For the text-containing cell, return its midpoint in [X, Y] coordinate format. 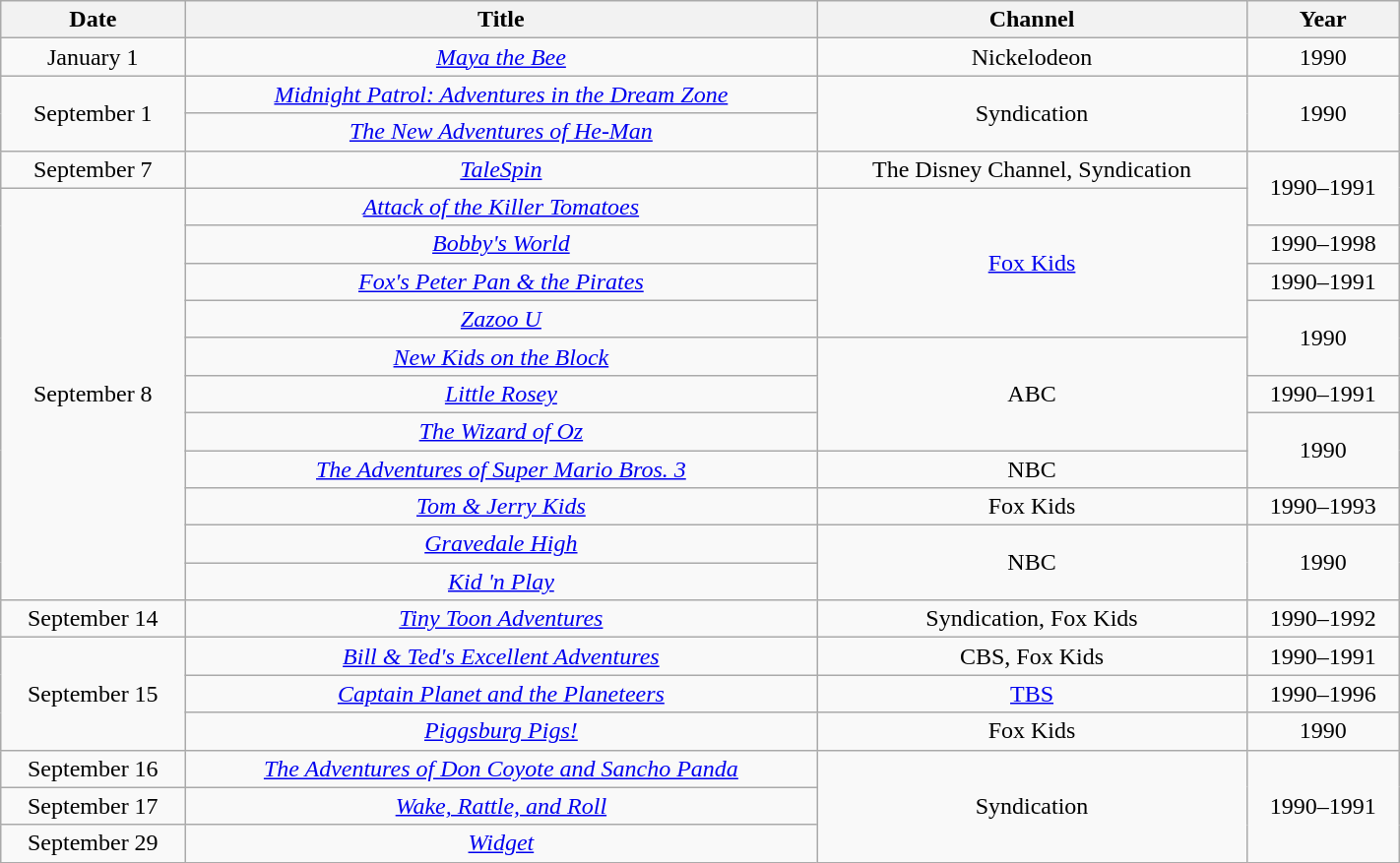
ABC [1032, 394]
September 29 [93, 843]
Little Rosey [501, 394]
The Wizard of Oz [501, 431]
September 16 [93, 769]
Kid 'n Play [501, 582]
CBS, Fox Kids [1032, 656]
Wake, Rattle, and Roll [501, 806]
September 17 [93, 806]
January 1 [93, 57]
Tiny Toon Adventures [501, 619]
September 15 [93, 694]
Maya the Bee [501, 57]
Nickelodeon [1032, 57]
Zazoo U [501, 319]
Fox's Peter Pan & the Pirates [501, 281]
September 1 [93, 113]
Year [1323, 20]
TaleSpin [501, 169]
1990–1996 [1323, 694]
1990–1993 [1323, 507]
Tom & Jerry Kids [501, 507]
Attack of the Killer Tomatoes [501, 207]
Gravedale High [501, 544]
Title [501, 20]
Captain Planet and the Planeteers [501, 694]
Syndication, Fox Kids [1032, 619]
The New Adventures of He-Man [501, 132]
New Kids on the Block [501, 356]
Bill & Ted's Excellent Adventures [501, 656]
Bobby's World [501, 244]
The Adventures of Super Mario Bros. 3 [501, 469]
Midnight Patrol: Adventures in the Dream Zone [501, 94]
Piggsburg Pigs! [501, 731]
September 14 [93, 619]
Widget [501, 843]
1990–1992 [1323, 619]
TBS [1032, 694]
Date [93, 20]
September 7 [93, 169]
1990–1998 [1323, 244]
The Disney Channel, Syndication [1032, 169]
Channel [1032, 20]
The Adventures of Don Coyote and Sancho Panda [501, 769]
September 8 [93, 394]
